For the text-containing cell, return its midpoint in [X, Y] coordinate format. 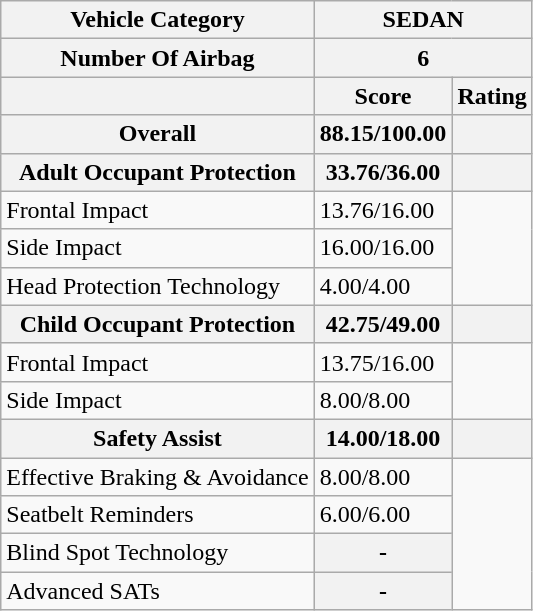
4.00/4.00 [383, 286]
Overall [158, 134]
Effective Braking & Avoidance [158, 477]
13.75/16.00 [383, 362]
88.15/100.00 [383, 134]
42.75/49.00 [383, 324]
Vehicle Category [158, 20]
6.00/6.00 [383, 515]
Blind Spot Technology [158, 553]
33.76/36.00 [383, 172]
Seatbelt Reminders [158, 515]
Advanced SATs [158, 591]
Score [383, 96]
Safety Assist [158, 438]
6 [423, 58]
16.00/16.00 [383, 248]
Rating [492, 96]
Child Occupant Protection [158, 324]
Number Of Airbag [158, 58]
SEDAN [423, 20]
14.00/18.00 [383, 438]
Adult Occupant Protection [158, 172]
13.76/16.00 [383, 210]
Head Protection Technology [158, 286]
